Determine the (X, Y) coordinate at the center of the cell enclosing the given text.  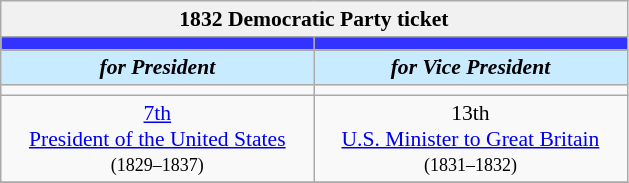
7thPresident of the United States(1829–1837) (158, 140)
for Vice President (470, 68)
13thU.S. Minister to Great Britain(1831–1832) (470, 140)
for President (158, 68)
1832 Democratic Party ticket (314, 19)
